Search for the cell housing the specified text and yield its [x, y] center coordinate. 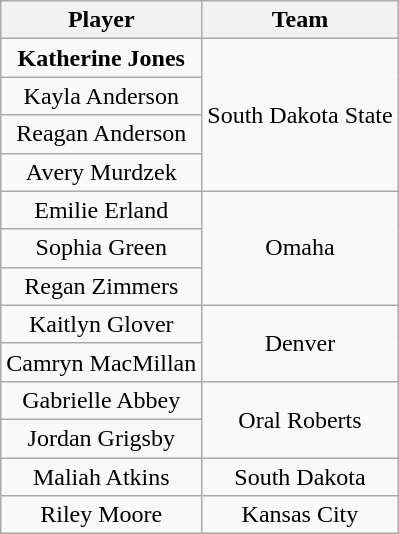
Team [300, 20]
Reagan Anderson [102, 134]
Regan Zimmers [102, 286]
Avery Murdzek [102, 172]
South Dakota [300, 477]
Player [102, 20]
Gabrielle Abbey [102, 400]
Camryn MacMillan [102, 362]
Maliah Atkins [102, 477]
Sophia Green [102, 248]
Kansas City [300, 515]
Oral Roberts [300, 419]
Katherine Jones [102, 58]
Kayla Anderson [102, 96]
Emilie Erland [102, 210]
Jordan Grigsby [102, 438]
Kaitlyn Glover [102, 324]
Riley Moore [102, 515]
Omaha [300, 248]
Denver [300, 343]
South Dakota State [300, 115]
